From the cell containing the given text, extract its center point as [X, Y] coordinate. 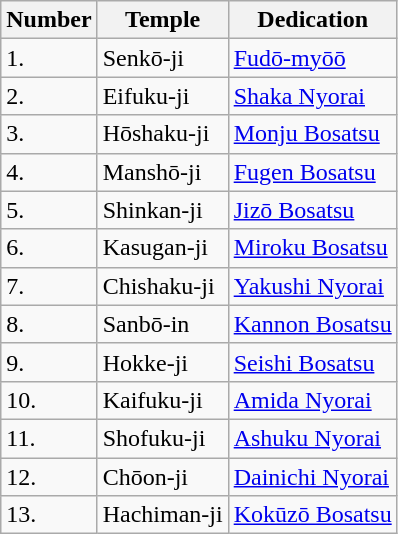
12. [49, 477]
Yakushi Nyorai [312, 286]
Jizō Bosatsu [312, 210]
Hachiman-ji [162, 515]
Kaifuku-ji [162, 400]
Miroku Bosatsu [312, 248]
3. [49, 134]
Shaka Nyorai [312, 96]
Fudō-myōō [312, 58]
1. [49, 58]
Kokūzō Bosatsu [312, 515]
Dainichi Nyorai [312, 477]
5. [49, 210]
Dedication [312, 20]
Kannon Bosatsu [312, 324]
Hōshaku-ji [162, 134]
7. [49, 286]
Shinkan-ji [162, 210]
Manshō-ji [162, 172]
11. [49, 438]
Hokke-ji [162, 362]
13. [49, 515]
Number [49, 20]
4. [49, 172]
Monju Bosatsu [312, 134]
Ashuku Nyorai [312, 438]
Shofuku-ji [162, 438]
10. [49, 400]
Kasugan-ji [162, 248]
Fugen Bosatsu [312, 172]
6. [49, 248]
8. [49, 324]
2. [49, 96]
Amida Nyorai [312, 400]
Eifuku-ji [162, 96]
Chōon-ji [162, 477]
Chishaku-ji [162, 286]
Seishi Bosatsu [312, 362]
Senkō-ji [162, 58]
9. [49, 362]
Temple [162, 20]
Sanbō-in [162, 324]
